Find where the given text appears and provide that cell's center as (X, Y) coordinate. 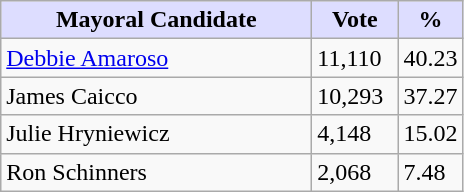
15.02 (430, 134)
Ron Schinners (156, 172)
James Caicco (156, 96)
2,068 (355, 172)
Vote (355, 20)
37.27 (430, 96)
Debbie Amaroso (156, 58)
% (430, 20)
7.48 (430, 172)
Julie Hryniewicz (156, 134)
4,148 (355, 134)
40.23 (430, 58)
Mayoral Candidate (156, 20)
11,110 (355, 58)
10,293 (355, 96)
